Extract the (X, Y) coordinate from the center of the cell holding the provided text.  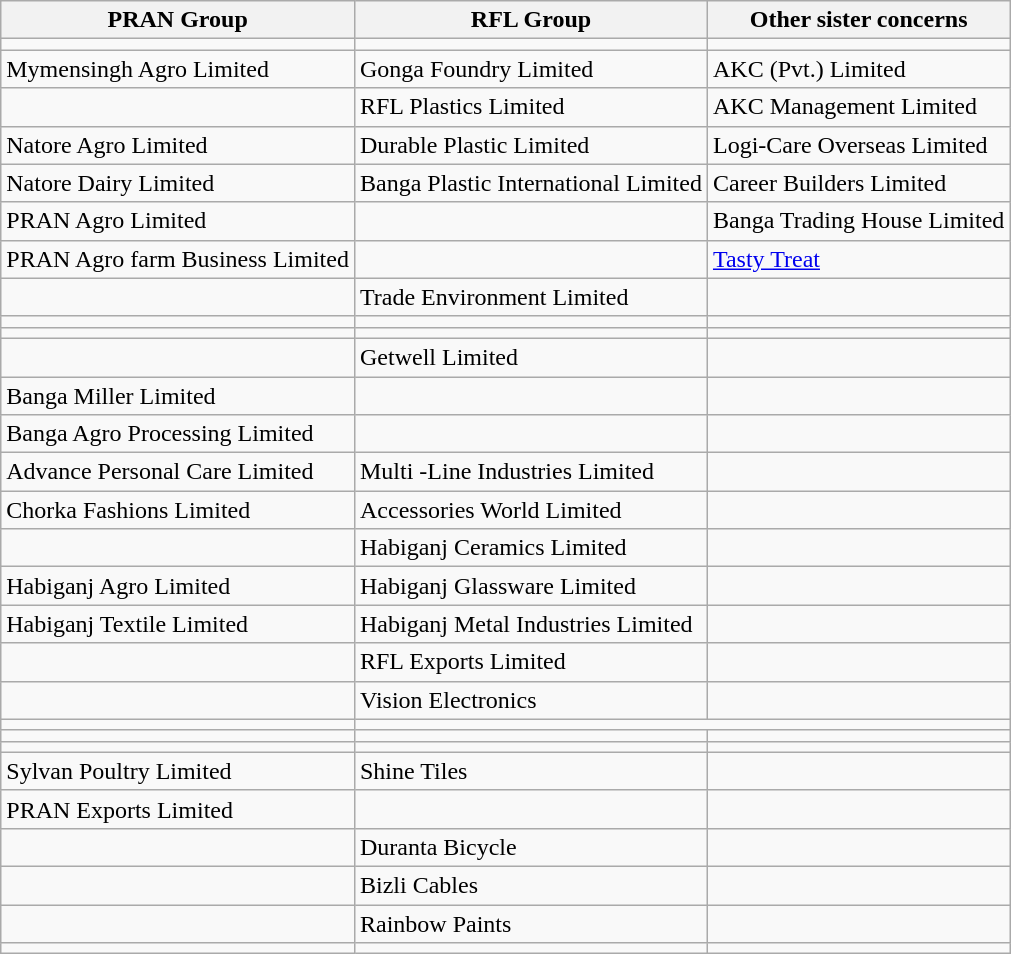
PRAN Agro farm Business Limited (178, 259)
Banga Trading House Limited (858, 221)
Vision Electronics (530, 700)
AKC (Pvt.) Limited (858, 69)
Accessories World Limited (530, 510)
Natore Dairy Limited (178, 183)
PRAN Agro Limited (178, 221)
Logi-Care Overseas Limited (858, 145)
Habiganj Glassware Limited (530, 586)
Habiganj Textile Limited (178, 624)
Advance Personal Care Limited (178, 472)
Habiganj Agro Limited (178, 586)
Duranta Bicycle (530, 847)
Other sister concerns (858, 20)
RFL Group (530, 20)
Natore Agro Limited (178, 145)
PRAN Group (178, 20)
Trade Environment Limited (530, 297)
Habiganj Ceramics Limited (530, 548)
Chorka Fashions Limited (178, 510)
Tasty Treat (858, 259)
PRAN Exports Limited (178, 809)
Sylvan Poultry Limited (178, 771)
Shine Tiles (530, 771)
Bizli Cables (530, 885)
Mymensingh Agro Limited (178, 69)
AKC Management Limited (858, 107)
Habiganj Metal Industries Limited (530, 624)
RFL Exports Limited (530, 662)
Gonga Foundry Limited (530, 69)
Banga Agro Processing Limited (178, 434)
Banga Plastic International Limited (530, 183)
Durable Plastic Limited (530, 145)
Banga Miller Limited (178, 395)
Career Builders Limited (858, 183)
Multi -Line Industries Limited (530, 472)
RFL Plastics Limited (530, 107)
Getwell Limited (530, 357)
Rainbow Paints (530, 923)
